Identify which cell holds the provided text, then report its [X, Y] central coordinate. 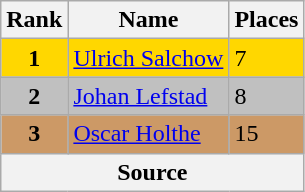
7 [266, 58]
Name [148, 20]
Ulrich Salchow [148, 58]
3 [34, 134]
1 [34, 58]
15 [266, 134]
Source [152, 172]
2 [34, 96]
Places [266, 20]
8 [266, 96]
Rank [34, 20]
Oscar Holthe [148, 134]
Johan Lefstad [148, 96]
